From the cell containing the given text, extract its center point as [x, y] coordinate. 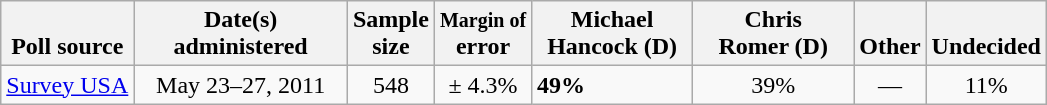
Date(s)administered [241, 34]
Undecided [986, 34]
39% [774, 85]
11% [986, 85]
MichaelHancock (D) [612, 34]
Samplesize [390, 34]
Margin oferror [482, 34]
ChrisRomer (D) [774, 34]
Poll source [68, 34]
± 4.3% [482, 85]
Survey USA [68, 85]
Other [890, 34]
— [890, 85]
548 [390, 85]
May 23–27, 2011 [241, 85]
49% [612, 85]
